For the text-containing cell, return its midpoint in (x, y) coordinate format. 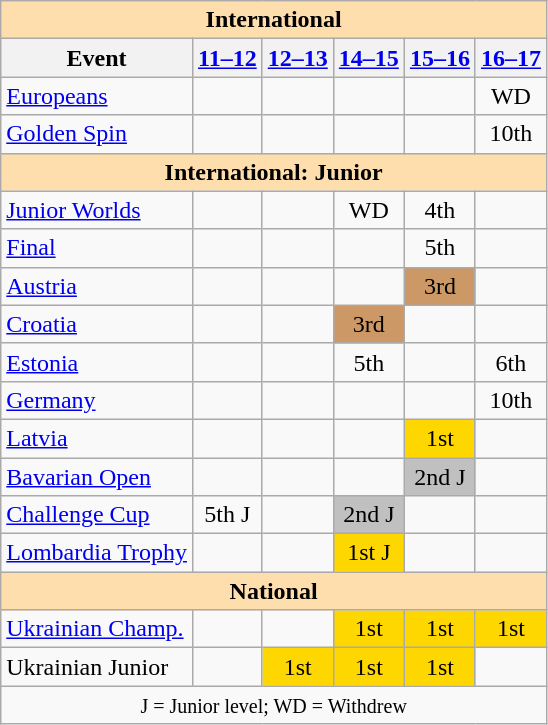
Ukrainian Junior (97, 667)
Europeans (97, 96)
International: Junior (274, 172)
Bavarian Open (97, 477)
6th (510, 362)
Lombardia Trophy (97, 553)
Austria (97, 286)
1st J (368, 553)
5th J (227, 515)
Germany (97, 400)
14–15 (368, 58)
12–13 (298, 58)
Final (97, 248)
Latvia (97, 438)
16–17 (510, 58)
Junior Worlds (97, 210)
J = Junior level; WD = Withdrew (274, 705)
Event (97, 58)
Golden Spin (97, 134)
11–12 (227, 58)
International (274, 20)
Challenge Cup (97, 515)
15–16 (440, 58)
Ukrainian Champ. (97, 629)
National (274, 591)
Croatia (97, 324)
4th (440, 210)
Estonia (97, 362)
